Extract the [X, Y] coordinate from the center of the cell holding the provided text.  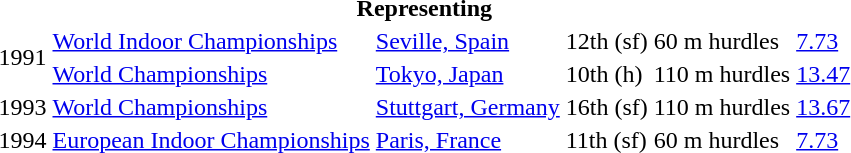
16th (sf) [606, 107]
Tokyo, Japan [468, 74]
Stuttgart, Germany [468, 107]
60 m hurdles [722, 41]
World Indoor Championships [211, 41]
10th (h) [606, 74]
Seville, Spain [468, 41]
12th (sf) [606, 41]
